Capture the cell that displays the provided text and extract its (x, y) central coordinate. 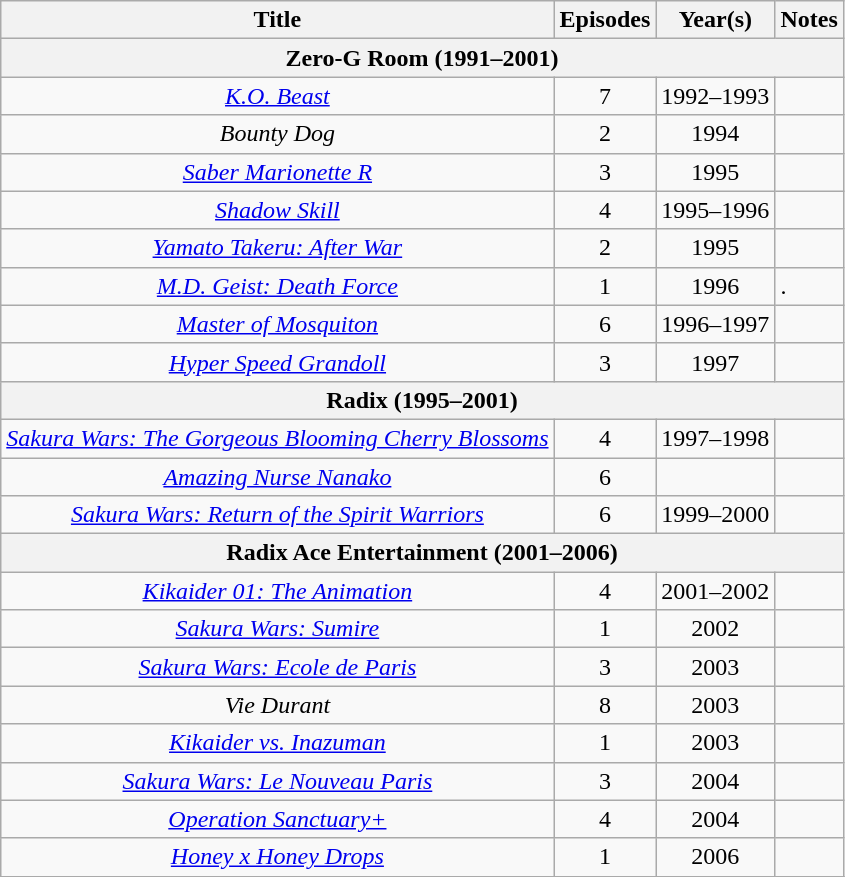
. (809, 286)
8 (605, 705)
Year(s) (716, 20)
Sakura Wars: Ecole de Paris (278, 667)
Shadow Skill (278, 210)
7 (605, 96)
2001–2002 (716, 591)
1995–1996 (716, 210)
Bounty Dog (278, 134)
Amazing Nurse Nanako (278, 477)
Sakura Wars: Return of the Spirit Warriors (278, 515)
Radix (1995–2001) (422, 400)
1994 (716, 134)
Radix Ace Entertainment (2001–2006) (422, 553)
K.O. Beast (278, 96)
Notes (809, 20)
Kikaider vs. Inazuman (278, 743)
Yamato Takeru: After War (278, 248)
1997–1998 (716, 438)
Kikaider 01: The Animation (278, 591)
1996 (716, 286)
Hyper Speed Grandoll (278, 362)
1996–1997 (716, 324)
Vie Durant (278, 705)
Master of Mosquiton (278, 324)
Sakura Wars: Sumire (278, 629)
1997 (716, 362)
M.D. Geist: Death Force (278, 286)
2002 (716, 629)
Title (278, 20)
2006 (716, 857)
1992–1993 (716, 96)
Saber Marionette R (278, 172)
Sakura Wars: Le Nouveau Paris (278, 781)
1999–2000 (716, 515)
Zero-G Room (1991–2001) (422, 58)
Honey x Honey Drops (278, 857)
Episodes (605, 20)
Operation Sanctuary+ (278, 819)
Sakura Wars: The Gorgeous Blooming Cherry Blossoms (278, 438)
